From the cell containing the given text, extract its center point as (X, Y) coordinate. 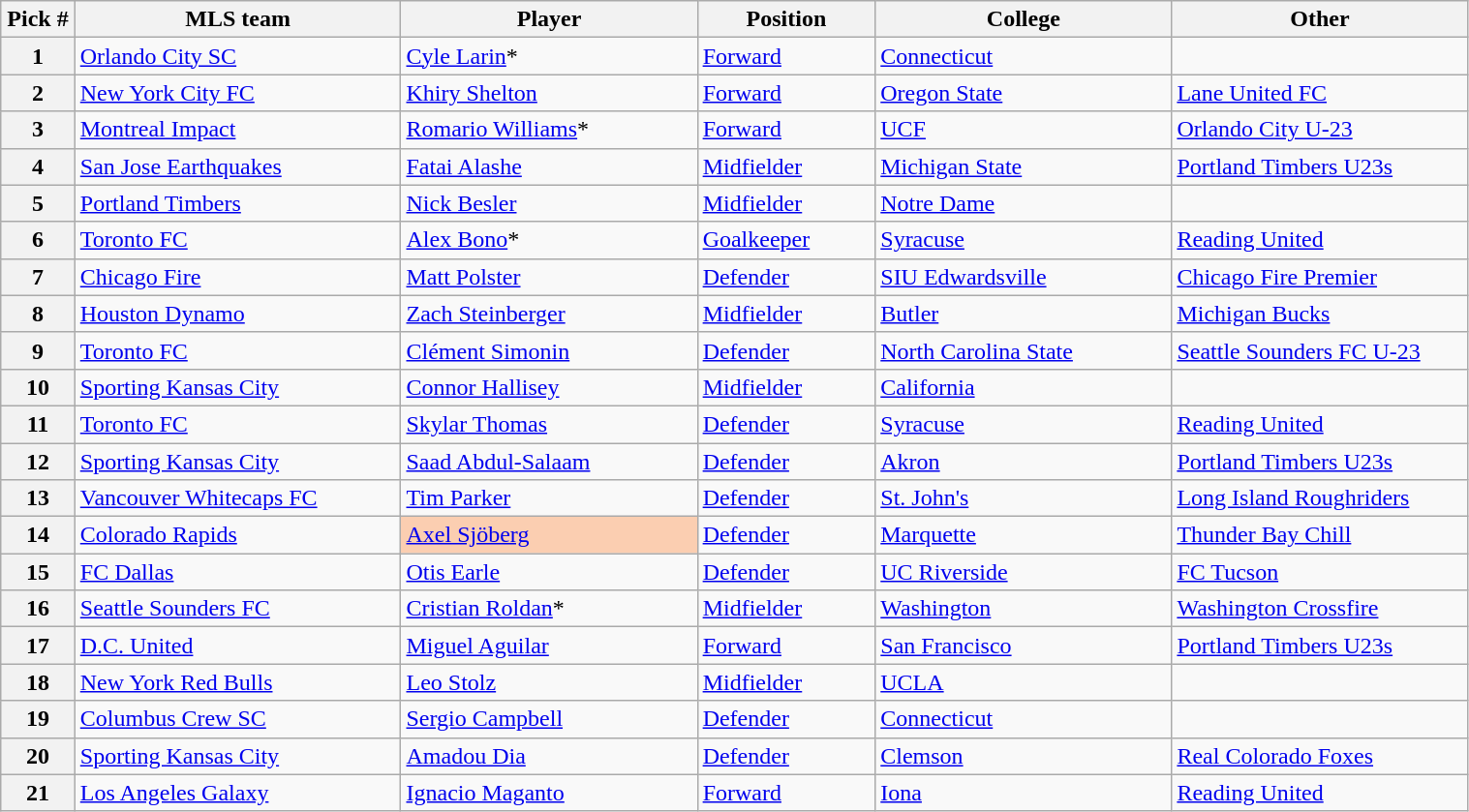
Ignacio Maganto (549, 793)
Khiry Shelton (549, 93)
San Francisco (1024, 646)
UCF (1024, 130)
Player (549, 19)
Columbus Crew SC (238, 719)
5 (38, 203)
4 (38, 166)
North Carolina State (1024, 350)
Lane United FC (1320, 93)
New York City FC (238, 93)
Position (786, 19)
Colorado Rapids (238, 535)
Notre Dame (1024, 203)
Cristian Roldan* (549, 609)
Leo Stolz (549, 682)
Fatai Alashe (549, 166)
UCLA (1024, 682)
Washington (1024, 609)
8 (38, 314)
Montreal Impact (238, 130)
D.C. United (238, 646)
Alex Bono* (549, 240)
1 (38, 56)
Tim Parker (549, 498)
Nick Besler (549, 203)
21 (38, 793)
Saad Abdul-Salaam (549, 462)
Seattle Sounders FC U-23 (1320, 350)
Real Colorado Foxes (1320, 756)
St. John's (1024, 498)
Long Island Roughriders (1320, 498)
Washington Crossfire (1320, 609)
13 (38, 498)
Michigan State (1024, 166)
Romario Williams* (549, 130)
Goalkeeper (786, 240)
9 (38, 350)
20 (38, 756)
11 (38, 424)
Skylar Thomas (549, 424)
SIU Edwardsville (1024, 277)
18 (38, 682)
Clemson (1024, 756)
Butler (1024, 314)
Connor Hallisey (549, 387)
Sergio Campbell (549, 719)
Orlando City SC (238, 56)
MLS team (238, 19)
14 (38, 535)
Clément Simonin (549, 350)
6 (38, 240)
12 (38, 462)
UC Riverside (1024, 572)
Vancouver Whitecaps FC (238, 498)
Chicago Fire (238, 277)
Other (1320, 19)
Miguel Aguilar (549, 646)
FC Dallas (238, 572)
Orlando City U-23 (1320, 130)
Cyle Larin* (549, 56)
New York Red Bulls (238, 682)
Portland Timbers (238, 203)
Los Angeles Galaxy (238, 793)
California (1024, 387)
3 (38, 130)
Otis Earle (549, 572)
Pick # (38, 19)
17 (38, 646)
Seattle Sounders FC (238, 609)
7 (38, 277)
Akron (1024, 462)
Houston Dynamo (238, 314)
Matt Polster (549, 277)
2 (38, 93)
15 (38, 572)
Michigan Bucks (1320, 314)
19 (38, 719)
College (1024, 19)
10 (38, 387)
Iona (1024, 793)
FC Tucson (1320, 572)
Oregon State (1024, 93)
Marquette (1024, 535)
Axel Sjöberg (549, 535)
Amadou Dia (549, 756)
Thunder Bay Chill (1320, 535)
San Jose Earthquakes (238, 166)
Zach Steinberger (549, 314)
Chicago Fire Premier (1320, 277)
16 (38, 609)
